Capture the cell that displays the provided text and extract its [X, Y] central coordinate. 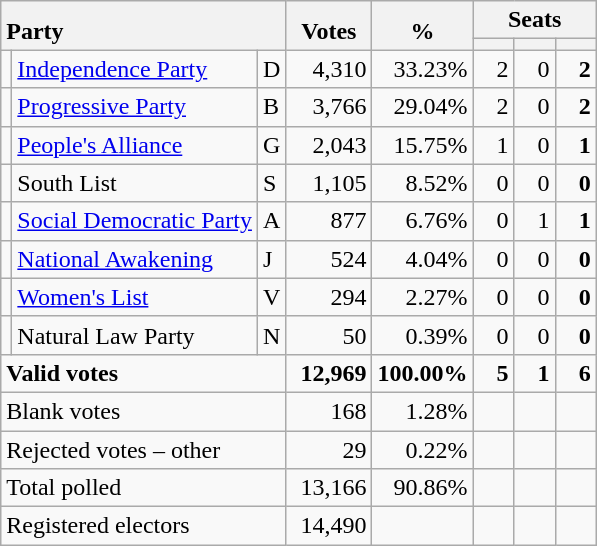
2.27% [422, 297]
3,766 [329, 107]
877 [329, 221]
Votes [329, 26]
2,043 [329, 145]
Rejected votes – other [144, 449]
Seats [534, 20]
14,490 [329, 526]
Registered electors [144, 526]
A [271, 221]
168 [329, 411]
13,166 [329, 488]
B [271, 107]
S [271, 183]
4,310 [329, 69]
V [271, 297]
0.22% [422, 449]
Independence Party [135, 69]
Blank votes [144, 411]
Party [144, 26]
6 [576, 373]
0.39% [422, 335]
524 [329, 259]
29 [329, 449]
South List [135, 183]
People's Alliance [135, 145]
Women's List [135, 297]
29.04% [422, 107]
% [422, 26]
12,969 [329, 373]
4.04% [422, 259]
6.76% [422, 221]
Natural Law Party [135, 335]
Progressive Party [135, 107]
D [271, 69]
100.00% [422, 373]
5 [494, 373]
N [271, 335]
Total polled [144, 488]
15.75% [422, 145]
Social Democratic Party [135, 221]
G [271, 145]
J [271, 259]
8.52% [422, 183]
294 [329, 297]
1.28% [422, 411]
90.86% [422, 488]
33.23% [422, 69]
1,105 [329, 183]
50 [329, 335]
Valid votes [144, 373]
National Awakening [135, 259]
